Output the (X, Y) coordinate of the center of the cell containing the given text.  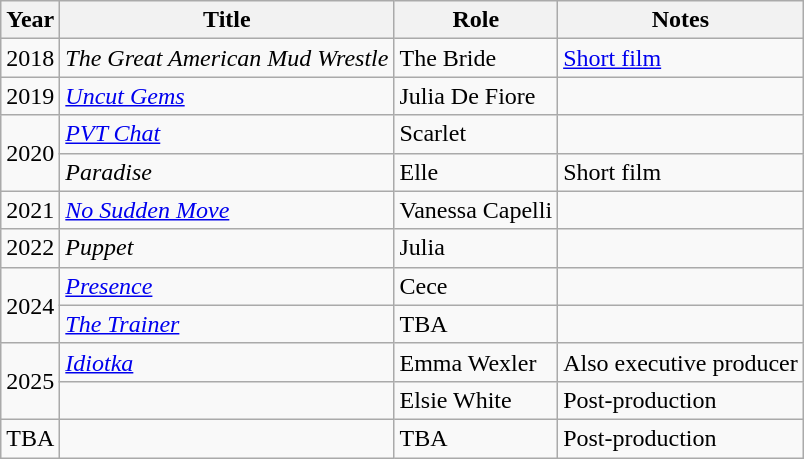
2021 (30, 210)
Julia (476, 248)
Also executive producer (681, 362)
2019 (30, 96)
Title (227, 20)
Paradise (227, 172)
2018 (30, 58)
Julia De Fiore (476, 96)
Scarlet (476, 134)
No Sudden Move (227, 210)
PVT Chat (227, 134)
Role (476, 20)
2024 (30, 305)
2022 (30, 248)
Year (30, 20)
Emma Wexler (476, 362)
Idiotka (227, 362)
Uncut Gems (227, 96)
2025 (30, 381)
Cece (476, 286)
The Bride (476, 58)
2020 (30, 153)
The Trainer (227, 324)
Vanessa Capelli (476, 210)
Notes (681, 20)
Elle (476, 172)
Presence (227, 286)
The Great American Mud Wrestle (227, 58)
Puppet (227, 248)
Elsie White (476, 400)
